Identify which cell holds the provided text, then report its (x, y) central coordinate. 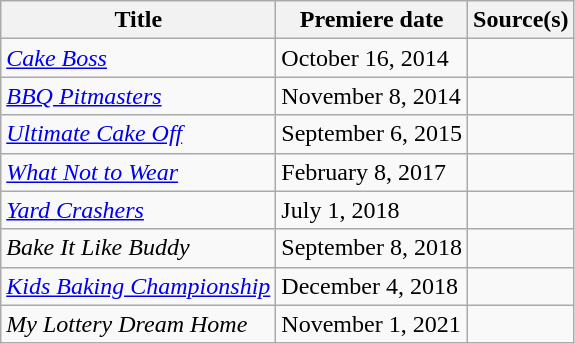
Cake Boss (138, 58)
What Not to Wear (138, 172)
Bake It Like Buddy (138, 248)
July 1, 2018 (372, 210)
My Lottery Dream Home (138, 324)
October 16, 2014 (372, 58)
Title (138, 20)
Premiere date (372, 20)
November 1, 2021 (372, 324)
Yard Crashers (138, 210)
September 6, 2015 (372, 134)
November 8, 2014 (372, 96)
Kids Baking Championship (138, 286)
September 8, 2018 (372, 248)
Source(s) (522, 20)
BBQ Pitmasters (138, 96)
February 8, 2017 (372, 172)
December 4, 2018 (372, 286)
Ultimate Cake Off (138, 134)
